Find where the given text appears and provide that cell's center as [x, y] coordinate. 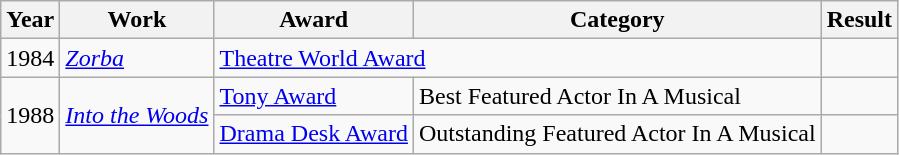
Drama Desk Award [314, 134]
Result [859, 20]
Zorba [137, 58]
Best Featured Actor In A Musical [617, 96]
1984 [30, 58]
Tony Award [314, 96]
Work [137, 20]
Category [617, 20]
1988 [30, 115]
Outstanding Featured Actor In A Musical [617, 134]
Into the Woods [137, 115]
Theatre World Award [518, 58]
Year [30, 20]
Award [314, 20]
